Scan for the cell matching the given text and deliver its [x, y] coordinate at center. 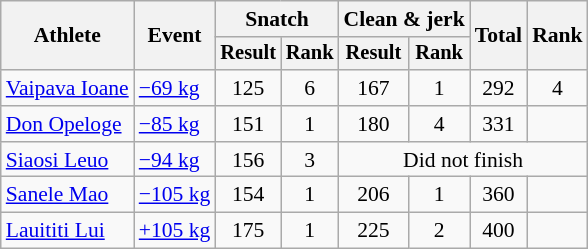
−85 kg [175, 124]
Total [498, 36]
360 [498, 195]
151 [248, 124]
292 [498, 88]
+105 kg [175, 231]
Event [175, 36]
154 [248, 195]
331 [498, 124]
Did not finish [464, 160]
Sanele Mao [68, 195]
6 [310, 88]
2 [438, 231]
Don Opeloge [68, 124]
400 [498, 231]
−94 kg [175, 160]
Siaosi Leuo [68, 160]
Vaipava Ioane [68, 88]
156 [248, 160]
Athlete [68, 36]
Snatch [276, 19]
206 [374, 195]
167 [374, 88]
225 [374, 231]
Clean & jerk [404, 19]
125 [248, 88]
Lauititi Lui [68, 231]
−105 kg [175, 195]
175 [248, 231]
180 [374, 124]
3 [310, 160]
−69 kg [175, 88]
